Locate the cell with the specified text and output its [X, Y] center coordinate. 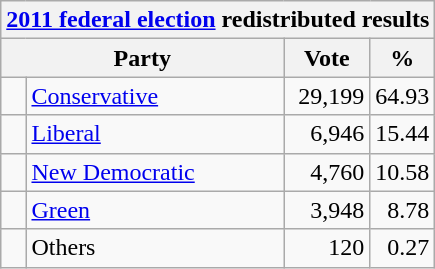
120 [327, 248]
Conservative [155, 96]
8.78 [402, 210]
3,948 [327, 210]
15.44 [402, 134]
Party [142, 58]
10.58 [402, 172]
Others [155, 248]
29,199 [327, 96]
Liberal [155, 134]
2011 federal election redistributed results [218, 20]
4,760 [327, 172]
64.93 [402, 96]
% [402, 58]
Vote [327, 58]
Green [155, 210]
6,946 [327, 134]
New Democratic [155, 172]
0.27 [402, 248]
